Detect which cell encompasses the target text, then output its (x, y) center coordinate. 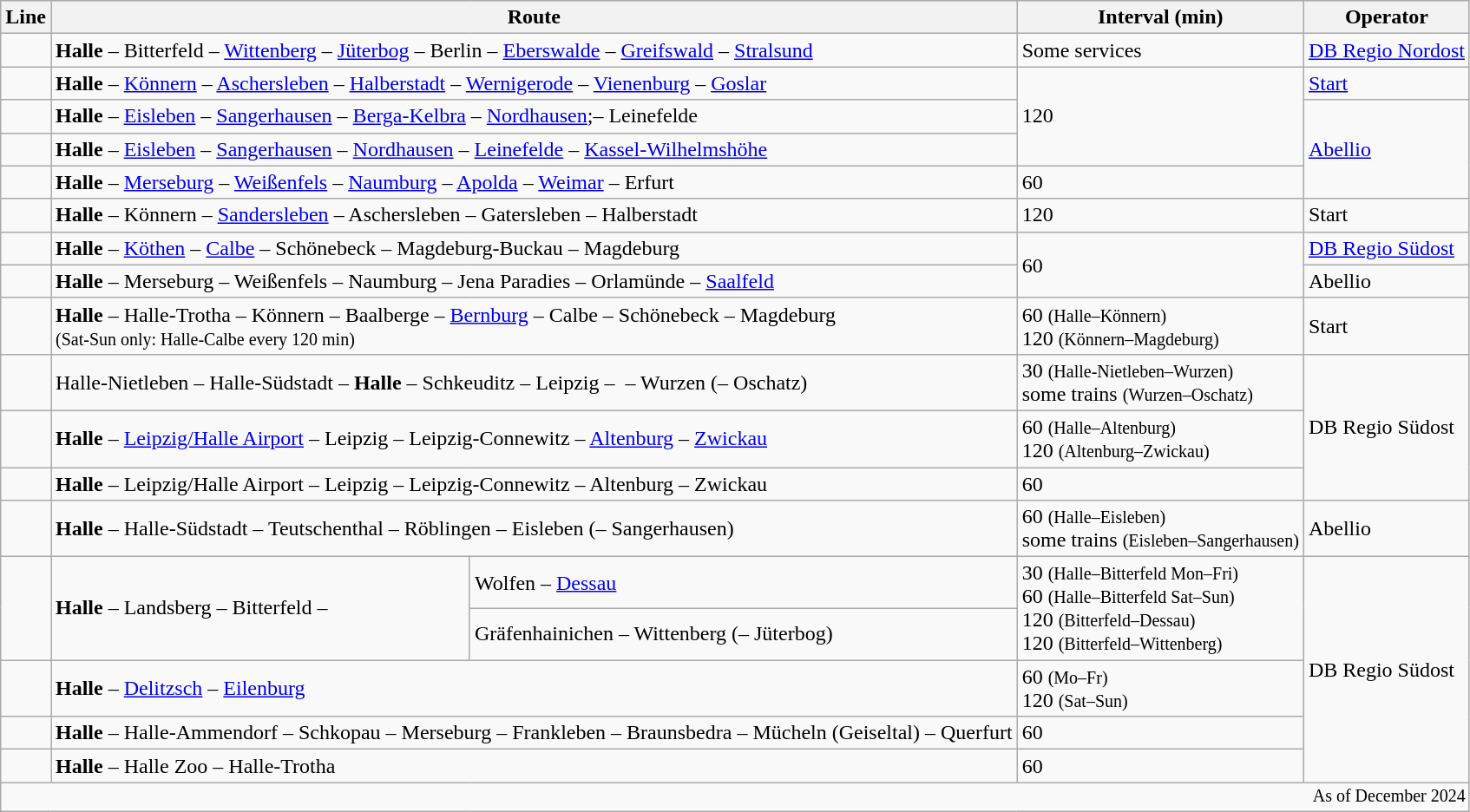
Halle – Halle-Trotha – Könnern – Baalberge – Bernburg – Calbe – Schönebeck – Magdeburg(Sat-Sun only: Halle-Calbe every 120 min) (534, 326)
Route (534, 17)
Halle – Landsberg – Bitterfeld – (260, 609)
Halle – Halle Zoo – Halle-Trotha (534, 766)
DB Regio Nordost (1387, 50)
Halle – Könnern – Aschersleben – Halberstadt – Wernigerode – Vienenburg – Goslar (534, 83)
60 (Halle–Eisleben)some trains (Eisleben–Sangerhausen) (1160, 529)
60 (Halle–Könnern)120 (Könnern–Magdeburg) (1160, 326)
Halle – Merseburg – Weißenfels – Naumburg – Apolda – Weimar – Erfurt (534, 182)
Gräfenhainichen – Wittenberg (– Jüterbog) (743, 634)
Halle – Halle-Ammendorf – Schkopau – Merseburg – Frankleben – Braunsbedra – Mücheln (Geiseltal) – Querfurt (534, 733)
Halle – Delitzsch – Eilenburg (534, 689)
Halle – Halle-Südstadt – Teutschenthal – Röblingen – Eisleben (– Sangerhausen) (534, 529)
Halle – Merseburg – Weißenfels – Naumburg – Jena Paradies – Orlamünde – Saalfeld (534, 281)
Halle – Bitterfeld – Wittenberg – Jüterbog – Berlin – Eberswalde – Greifswald – Stralsund (534, 50)
Halle – Eisleben – Sangerhausen – Nordhausen – Leinefelde – Kassel-Wilhelmshöhe (534, 149)
As of December 2024 (736, 796)
Operator (1387, 17)
30 (Halle-Nietleben–Wurzen)some trains (Wurzen–Oschatz) (1160, 382)
60 (Halle–Altenburg)120 (Altenburg–Zwickau) (1160, 439)
60 (Mo–Fr)120 (Sat–Sun) (1160, 689)
Interval (min) (1160, 17)
Some services (1160, 50)
Halle – Eisleben – Sangerhausen – Berga-Kelbra – Nordhausen;– Leinefelde (534, 116)
Halle – Könnern – Sandersleben – Aschersleben – Gatersleben – Halberstadt (534, 215)
Halle – Köthen – Calbe – Schönebeck – Magdeburg-Buckau – Magdeburg (534, 248)
30 (Halle–Bitterfeld Mon–Fri)60 (Halle–Bitterfeld Sat–Sun)120 (Bitterfeld–Dessau)120 (Bitterfeld–Wittenberg) (1160, 609)
Halle-Nietleben – Halle-Südstadt – Halle – Schkeuditz – Leipzig – – Wurzen (– Oschatz) (534, 382)
Line (26, 17)
Wolfen – Dessau (743, 583)
